Output the (x, y) coordinate of the center of the cell containing the given text.  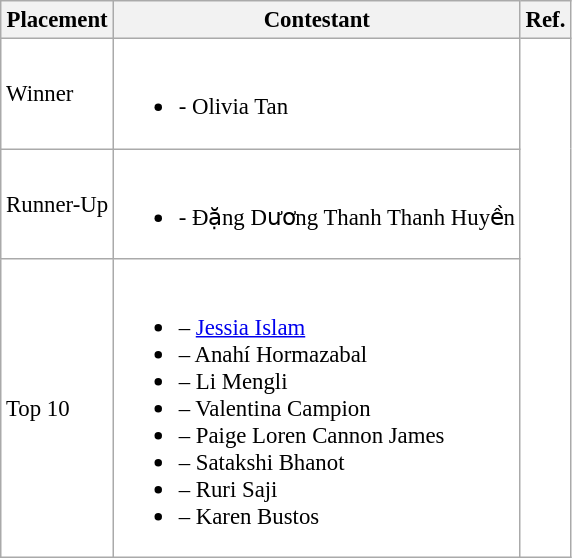
– Jessia Islam – Anahí Hormazabal – Li Mengli – Valentina Campion – Paige Loren Cannon James – Satakshi Bhanot – Ruri Saji – Karen Bustos (316, 408)
- Đặng Dương Thanh Thanh Huyền (316, 204)
Top 10 (58, 408)
Ref. (545, 20)
- Olivia Tan (316, 94)
Winner (58, 94)
Runner-Up (58, 204)
Placement (58, 20)
Contestant (316, 20)
